Find where the given text appears and provide that cell's center as (X, Y) coordinate. 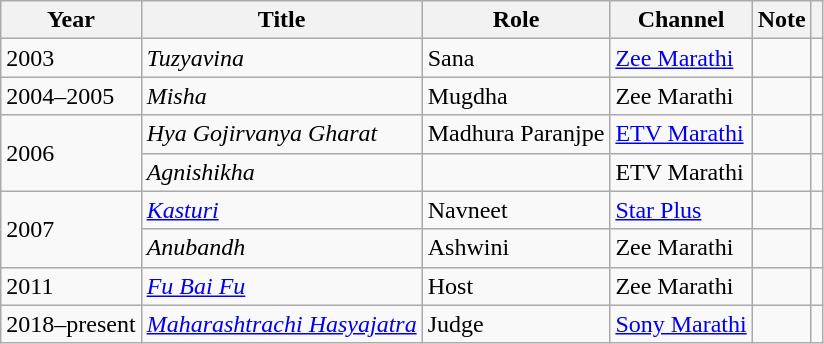
2011 (71, 286)
Madhura Paranjpe (516, 134)
Year (71, 20)
Hya Gojirvanya Gharat (282, 134)
Channel (681, 20)
Sony Marathi (681, 324)
Agnishikha (282, 172)
Navneet (516, 210)
2007 (71, 229)
2006 (71, 153)
Misha (282, 96)
2004–2005 (71, 96)
Kasturi (282, 210)
Tuzyavina (282, 58)
Note (782, 20)
Host (516, 286)
Judge (516, 324)
Mugdha (516, 96)
Role (516, 20)
Ashwini (516, 248)
Sana (516, 58)
2003 (71, 58)
Title (282, 20)
Anubandh (282, 248)
Maharashtrachi Hasyajatra (282, 324)
2018–present (71, 324)
Fu Bai Fu (282, 286)
Star Plus (681, 210)
